Pinpoint the cell where the given text exists, returning its (x, y) midpoint coordinate. 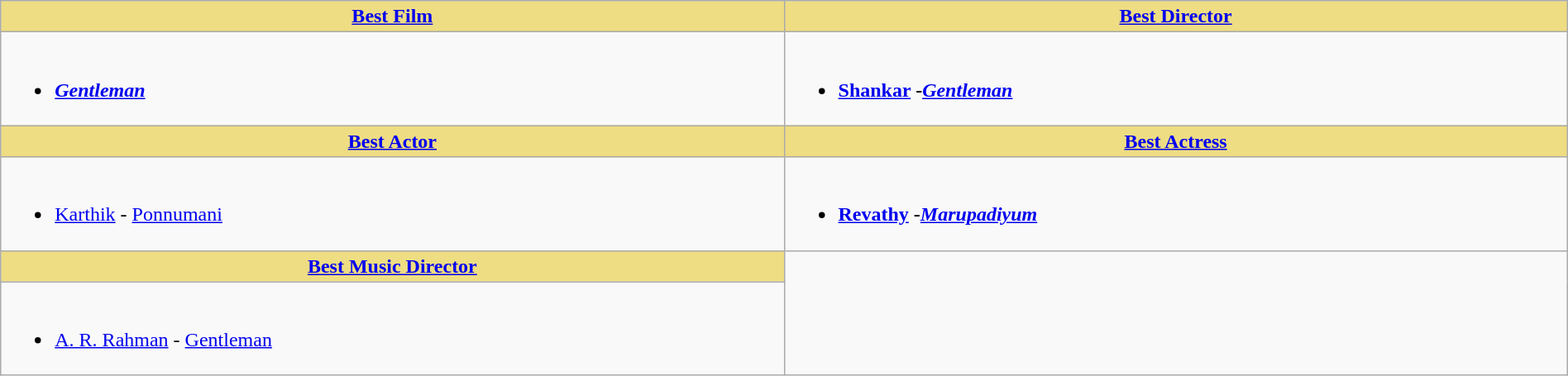
Best Actor (392, 141)
Shankar -Gentleman (1176, 79)
Karthik - Ponnumani (392, 203)
Revathy -Marupadiyum (1176, 203)
Best Film (392, 17)
A. R. Rahman - Gentleman (392, 329)
Gentleman (392, 79)
Best Music Director (392, 266)
Best Director (1176, 17)
Best Actress (1176, 141)
